Output the [X, Y] coordinate of the center of the cell containing the given text.  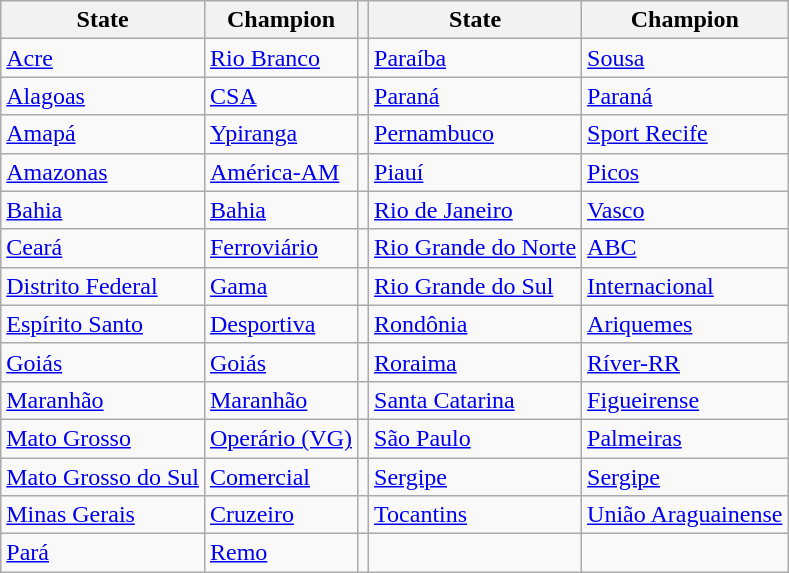
Mato Grosso do Sul [103, 477]
CSA [280, 96]
Amazonas [103, 172]
Minas Gerais [103, 515]
Operário (VG) [280, 438]
Ariquemes [685, 324]
Rio Grande do Norte [476, 248]
Desportiva [280, 324]
Mato Grosso [103, 438]
Ríver-RR [685, 362]
Ceará [103, 248]
Roraima [476, 362]
Tocantins [476, 515]
América-AM [280, 172]
Piauí [476, 172]
Figueirense [685, 400]
Rio de Janeiro [476, 210]
Gama [280, 286]
Alagoas [103, 96]
Comercial [280, 477]
Sport Recife [685, 134]
Internacional [685, 286]
Santa Catarina [476, 400]
Rio Branco [280, 58]
Rondônia [476, 324]
Amapá [103, 134]
Palmeiras [685, 438]
Picos [685, 172]
Ferroviário [280, 248]
Paraíba [476, 58]
Acre [103, 58]
Ypiranga [280, 134]
Cruzeiro [280, 515]
Rio Grande do Sul [476, 286]
São Paulo [476, 438]
Distrito Federal [103, 286]
Pará [103, 553]
Pernambuco [476, 134]
ABC [685, 248]
União Araguainense [685, 515]
Sousa [685, 58]
Vasco [685, 210]
Remo [280, 553]
Espírito Santo [103, 324]
